Return the [x, y] coordinate for the center point of the cell that contains the specified text.  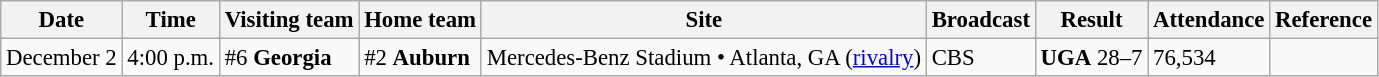
Broadcast [980, 20]
76,534 [1209, 58]
Visiting team [288, 20]
Reference [1324, 20]
Result [1091, 20]
Attendance [1209, 20]
#2 Auburn [420, 58]
Date [62, 20]
#6 Georgia [288, 58]
Time [170, 20]
CBS [980, 58]
December 2 [62, 58]
4:00 p.m. [170, 58]
Site [704, 20]
Mercedes-Benz Stadium • Atlanta, GA (rivalry) [704, 58]
UGA 28–7 [1091, 58]
Home team [420, 20]
